Determine the [x, y] coordinate at the center of the cell enclosing the given text.  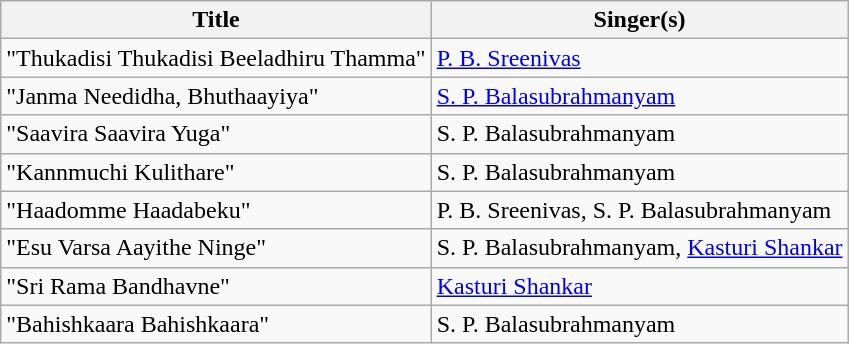
"Haadomme Haadabeku" [216, 210]
"Sri Rama Bandhavne" [216, 286]
S. P. Balasubrahmanyam, Kasturi Shankar [640, 248]
"Esu Varsa Aayithe Ninge" [216, 248]
"Janma Needidha, Bhuthaayiya" [216, 96]
Singer(s) [640, 20]
"Thukadisi Thukadisi Beeladhiru Thamma" [216, 58]
"Bahishkaara Bahishkaara" [216, 324]
P. B. Sreenivas, S. P. Balasubrahmanyam [640, 210]
Title [216, 20]
"Kannmuchi Kulithare" [216, 172]
"Saavira Saavira Yuga" [216, 134]
P. B. Sreenivas [640, 58]
Kasturi Shankar [640, 286]
